Locate the cell with the specified text and output its [x, y] center coordinate. 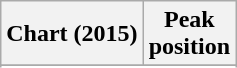
Chart (2015) [72, 34]
Peakposition [189, 34]
